Extract the [X, Y] coordinate from the center of the cell holding the provided text.  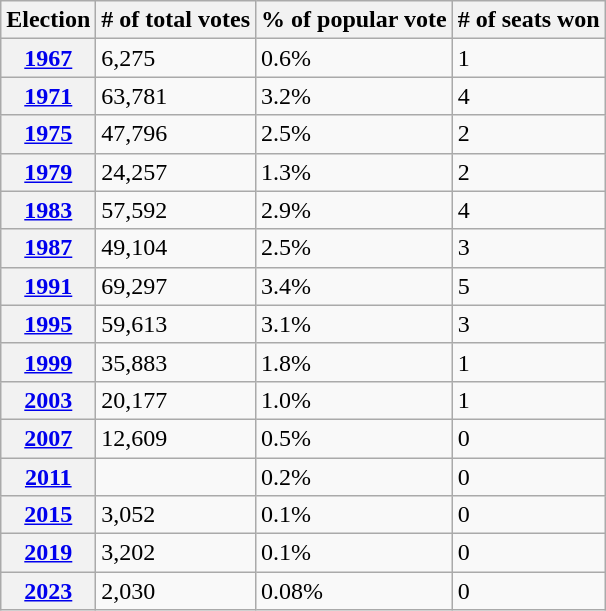
3.2% [354, 96]
0.5% [354, 438]
1991 [48, 286]
69,297 [176, 286]
1971 [48, 96]
0.6% [354, 58]
1987 [48, 248]
3,052 [176, 515]
0.08% [354, 591]
3,202 [176, 553]
2019 [48, 553]
20,177 [176, 400]
1.3% [354, 172]
2,030 [176, 591]
Election [48, 20]
6,275 [176, 58]
3.1% [354, 324]
47,796 [176, 134]
2007 [48, 438]
1979 [48, 172]
2011 [48, 477]
57,592 [176, 210]
1995 [48, 324]
2.9% [354, 210]
2003 [48, 400]
1999 [48, 362]
# of seats won [528, 20]
1967 [48, 58]
35,883 [176, 362]
1.0% [354, 400]
59,613 [176, 324]
% of popular vote [354, 20]
1975 [48, 134]
0.2% [354, 477]
3.4% [354, 286]
49,104 [176, 248]
12,609 [176, 438]
1983 [48, 210]
24,257 [176, 172]
# of total votes [176, 20]
2015 [48, 515]
5 [528, 286]
1.8% [354, 362]
63,781 [176, 96]
2023 [48, 591]
